Detect which cell encompasses the target text, then output its [X, Y] center coordinate. 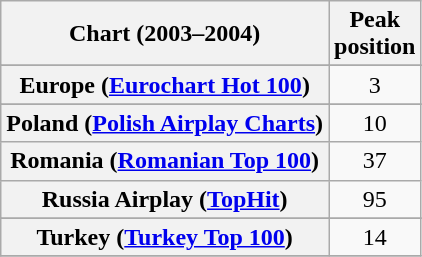
Poland (Polish Airplay Charts) [165, 123]
14 [375, 237]
10 [375, 123]
Romania (Romanian Top 100) [165, 161]
Europe (Eurochart Hot 100) [165, 85]
Chart (2003–2004) [165, 34]
3 [375, 85]
Russia Airplay (TopHit) [165, 199]
Peakposition [375, 34]
37 [375, 161]
Turkey (Turkey Top 100) [165, 237]
95 [375, 199]
